Provide the (x, y) coordinate of the cell's center where the given text is located.  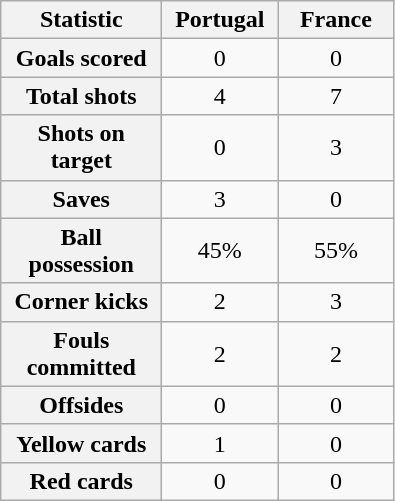
Saves (82, 199)
45% (220, 250)
Portugal (220, 20)
Total shots (82, 96)
Offsides (82, 405)
Statistic (82, 20)
7 (336, 96)
55% (336, 250)
Yellow cards (82, 443)
Fouls committed (82, 354)
France (336, 20)
Corner kicks (82, 302)
Ball possession (82, 250)
4 (220, 96)
1 (220, 443)
Shots on target (82, 148)
Goals scored (82, 58)
Red cards (82, 481)
